Search for the cell housing the specified text and yield its (X, Y) center coordinate. 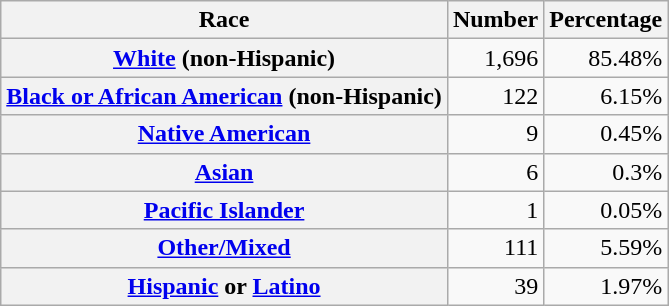
85.48% (606, 58)
Other/Mixed (224, 248)
Black or African American (non-Hispanic) (224, 96)
Asian (224, 172)
9 (495, 134)
1 (495, 210)
0.3% (606, 172)
1,696 (495, 58)
Hispanic or Latino (224, 286)
White (non-Hispanic) (224, 58)
6 (495, 172)
Number (495, 20)
111 (495, 248)
5.59% (606, 248)
6.15% (606, 96)
39 (495, 286)
Percentage (606, 20)
Race (224, 20)
1.97% (606, 286)
122 (495, 96)
0.45% (606, 134)
Native American (224, 134)
0.05% (606, 210)
Pacific Islander (224, 210)
